Pinpoint the cell where the given text exists, returning its (x, y) midpoint coordinate. 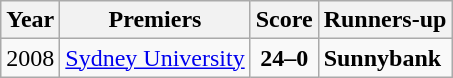
Runners-up (385, 20)
24–0 (284, 58)
Score (284, 20)
Year (30, 20)
Sydney University (155, 58)
Premiers (155, 20)
2008 (30, 58)
Sunnybank (385, 58)
